Locate the cell with the specified text and output its [x, y] center coordinate. 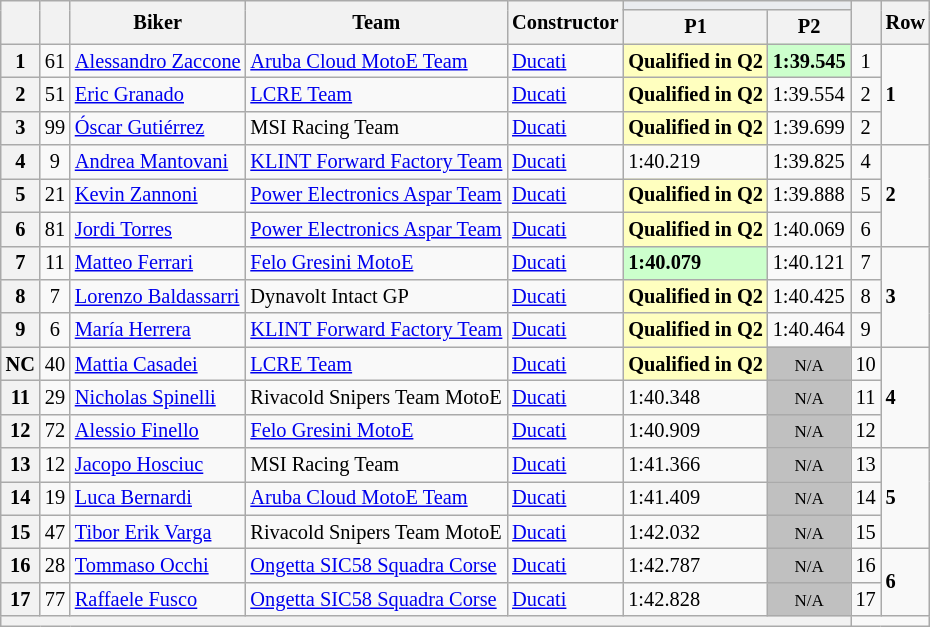
1:39.554 [810, 94]
61 [55, 61]
Matteo Ferrari [158, 263]
51 [55, 94]
Kevin Zannoni [158, 195]
1:42.828 [695, 599]
1:40.219 [695, 162]
Nicholas Spinelli [158, 397]
29 [55, 397]
Jacopo Hosciuc [158, 465]
Eric Granado [158, 94]
1:41.409 [695, 498]
Óscar Gutiérrez [158, 128]
1:39.545 [810, 61]
81 [55, 229]
Mattia Casadei [158, 364]
Raffaele Fusco [158, 599]
1:40.464 [810, 330]
19 [55, 498]
Team [376, 22]
Row [906, 22]
Tommaso Occhi [158, 565]
1:40.079 [695, 263]
21 [55, 195]
1:40.425 [810, 296]
40 [55, 364]
Jordi Torres [158, 229]
1:40.348 [695, 397]
Alessandro Zaccone [158, 61]
1:41.366 [695, 465]
María Herrera [158, 330]
10 [866, 364]
72 [55, 431]
77 [55, 599]
28 [55, 565]
Lorenzo Baldassarri [158, 296]
1:42.032 [695, 532]
Luca Bernardi [158, 498]
Constructor [565, 22]
47 [55, 532]
1:40.069 [810, 229]
1:40.909 [695, 431]
Alessio Finello [158, 431]
1:42.787 [695, 565]
P1 [695, 27]
1:39.825 [810, 162]
1:39.699 [810, 128]
1:39.888 [810, 195]
Dynavolt Intact GP [376, 296]
Tibor Erik Varga [158, 532]
Andrea Mantovani [158, 162]
99 [55, 128]
Biker [158, 22]
P2 [810, 27]
1:40.121 [810, 263]
NC [20, 364]
